Detect which cell encompasses the target text, then output its [X, Y] center coordinate. 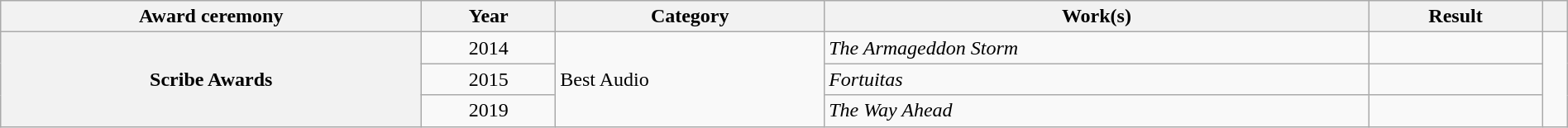
2019 [489, 111]
The Armageddon Storm [1097, 48]
Category [690, 17]
Year [489, 17]
Fortuitas [1097, 79]
The Way Ahead [1097, 111]
Best Audio [690, 79]
2014 [489, 48]
Result [1456, 17]
2015 [489, 79]
Work(s) [1097, 17]
Scribe Awards [212, 79]
Award ceremony [212, 17]
